Find where the given text appears and provide that cell's center as [x, y] coordinate. 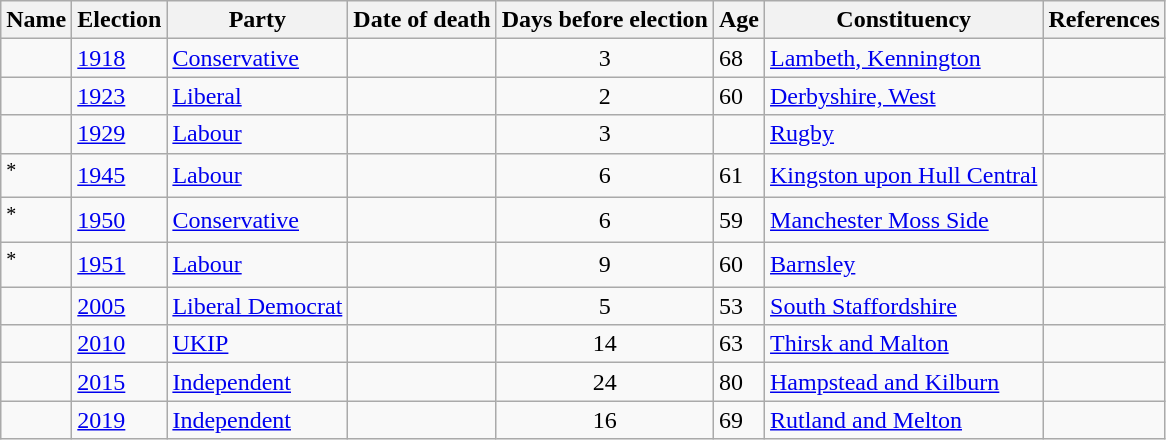
Barnsley [904, 264]
Rutland and Melton [904, 420]
2019 [120, 420]
Days before election [604, 20]
Thirsk and Malton [904, 344]
69 [738, 420]
9 [604, 264]
1945 [120, 176]
Name [36, 20]
68 [738, 58]
80 [738, 382]
Age [738, 20]
24 [604, 382]
63 [738, 344]
UKIP [258, 344]
1951 [120, 264]
2010 [120, 344]
2005 [120, 306]
Constituency [904, 20]
2015 [120, 382]
1923 [120, 96]
Liberal [258, 96]
Election [120, 20]
South Staffordshire [904, 306]
Liberal Democrat [258, 306]
53 [738, 306]
16 [604, 420]
Lambeth, Kennington [904, 58]
14 [604, 344]
1918 [120, 58]
59 [738, 220]
61 [738, 176]
1950 [120, 220]
Date of death [422, 20]
2 [604, 96]
Hampstead and Kilburn [904, 382]
5 [604, 306]
1929 [120, 134]
Derbyshire, West [904, 96]
References [1104, 20]
Party [258, 20]
Rugby [904, 134]
Manchester Moss Side [904, 220]
Kingston upon Hull Central [904, 176]
